Find where the given text appears and provide that cell's center as (X, Y) coordinate. 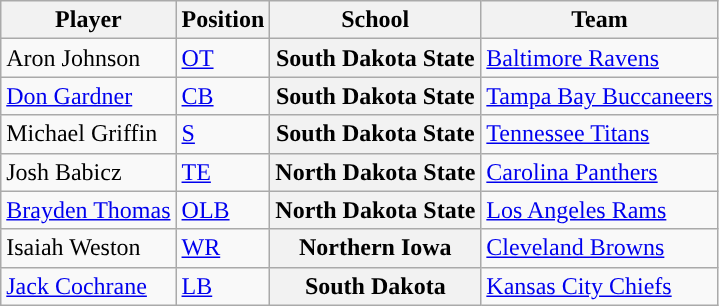
TE (223, 172)
Josh Babicz (88, 172)
Carolina Panthers (600, 172)
Northern Iowa (376, 248)
Position (223, 20)
WR (223, 248)
South Dakota (376, 286)
Aron Johnson (88, 58)
Team (600, 20)
Isaiah Weston (88, 248)
Brayden Thomas (88, 210)
Michael Griffin (88, 134)
CB (223, 96)
OLB (223, 210)
Los Angeles Rams (600, 210)
Kansas City Chiefs (600, 286)
LB (223, 286)
Jack Cochrane (88, 286)
Tennessee Titans (600, 134)
School (376, 20)
Baltimore Ravens (600, 58)
Player (88, 20)
Cleveland Browns (600, 248)
S (223, 134)
OT (223, 58)
Don Gardner (88, 96)
Tampa Bay Buccaneers (600, 96)
